Search for the cell housing the specified text and yield its (x, y) center coordinate. 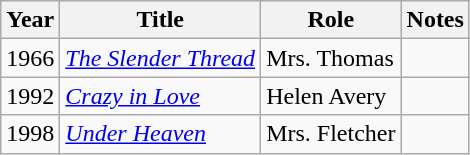
Under Heaven (160, 134)
Notes (435, 20)
Year (30, 20)
1998 (30, 134)
Role (331, 20)
Crazy in Love (160, 96)
1966 (30, 58)
The Slender Thread (160, 58)
Mrs. Thomas (331, 58)
Title (160, 20)
Mrs. Fletcher (331, 134)
Helen Avery (331, 96)
1992 (30, 96)
